For the text-containing cell, return its midpoint in (X, Y) coordinate format. 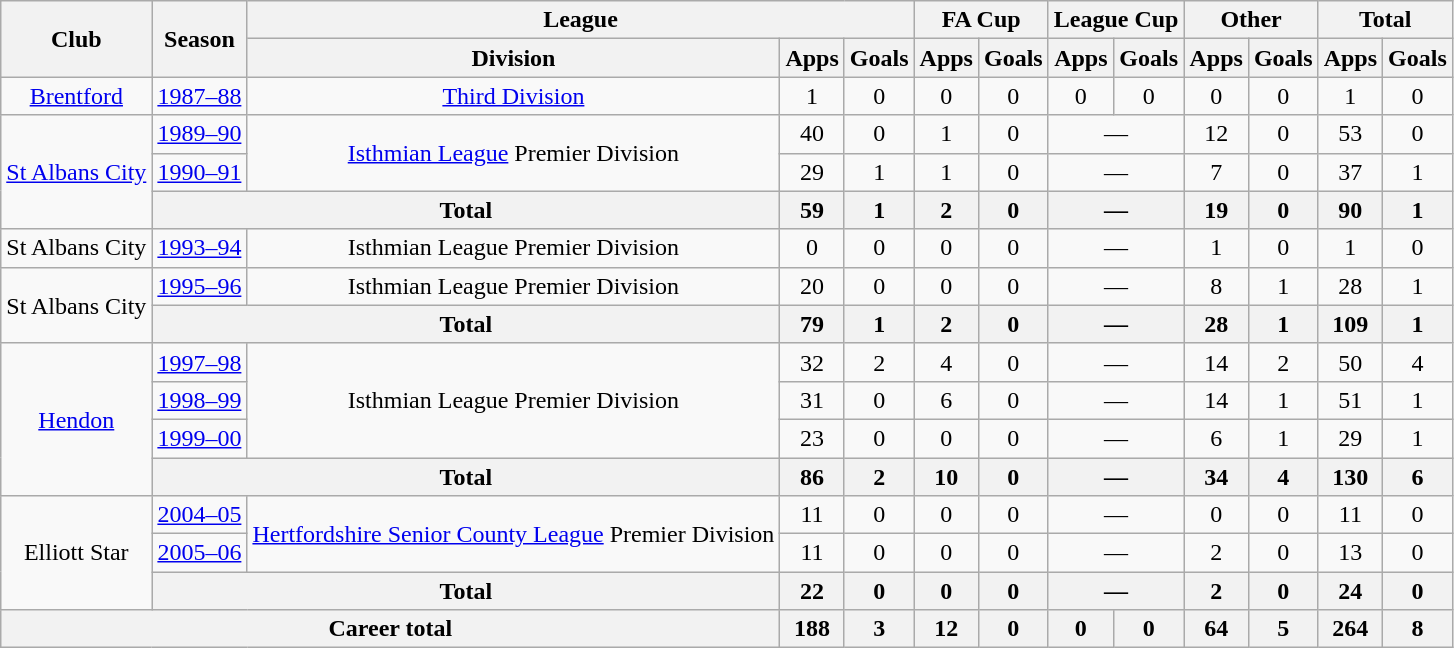
Hertfordshire Senior County League Premier Division (514, 534)
1990–91 (200, 172)
50 (1350, 362)
264 (1350, 629)
130 (1350, 477)
Club (76, 39)
31 (812, 400)
7 (1216, 172)
24 (1350, 591)
86 (812, 477)
1998–99 (200, 400)
1997–98 (200, 362)
Brentford (76, 96)
40 (812, 134)
2004–05 (200, 515)
2005–06 (200, 553)
20 (812, 286)
League Cup (1116, 20)
1989–90 (200, 134)
188 (812, 629)
23 (812, 438)
Third Division (514, 96)
League (580, 20)
53 (1350, 134)
64 (1216, 629)
1993–94 (200, 248)
Elliott Star (76, 553)
Other (1251, 20)
51 (1350, 400)
Season (200, 39)
10 (946, 477)
1995–96 (200, 286)
109 (1350, 324)
1999–00 (200, 438)
1987–88 (200, 96)
22 (812, 591)
Hendon (76, 419)
90 (1350, 210)
19 (1216, 210)
Division (514, 58)
FA Cup (981, 20)
34 (1216, 477)
5 (1283, 629)
32 (812, 362)
3 (879, 629)
13 (1350, 553)
59 (812, 210)
Career total (390, 629)
37 (1350, 172)
79 (812, 324)
